Locate the cell with the specified text and output its [X, Y] center coordinate. 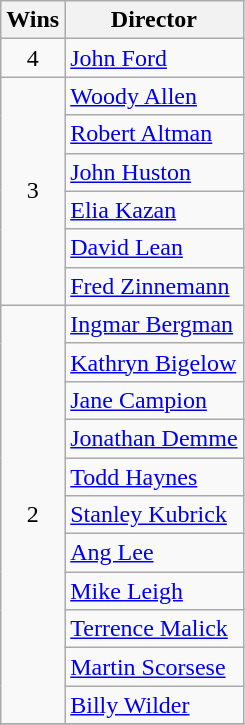
3 [33, 191]
Ang Lee [154, 553]
Fred Zinnemann [154, 286]
Wins [33, 20]
David Lean [154, 248]
Martin Scorsese [154, 667]
Billy Wilder [154, 705]
Elia Kazan [154, 210]
Todd Haynes [154, 477]
Terrence Malick [154, 629]
Kathryn Bigelow [154, 362]
Robert Altman [154, 134]
4 [33, 58]
2 [33, 514]
John Ford [154, 58]
Director [154, 20]
Jonathan Demme [154, 438]
Mike Leigh [154, 591]
Woody Allen [154, 96]
John Huston [154, 172]
Ingmar Bergman [154, 324]
Stanley Kubrick [154, 515]
Jane Campion [154, 400]
